Provide the [X, Y] coordinate of the cell's center where the given text is located.  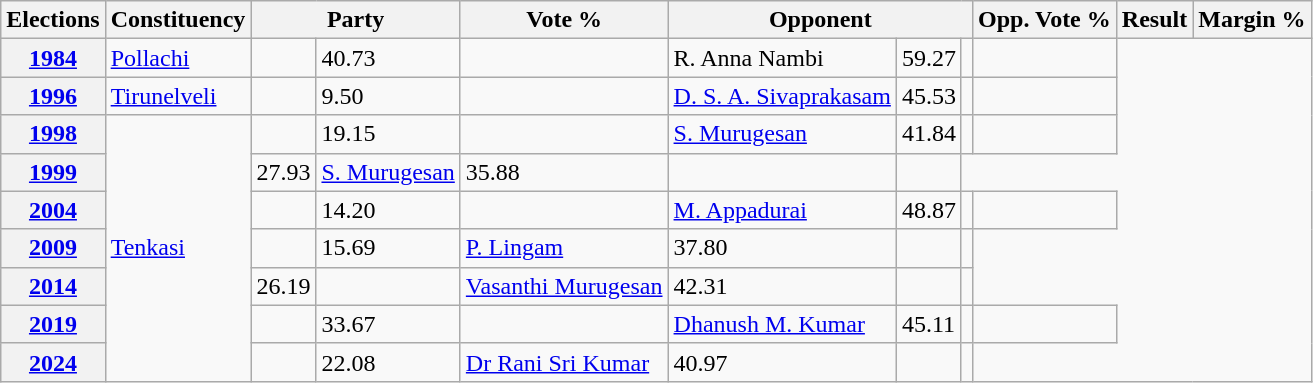
1998 [53, 134]
2024 [53, 362]
35.88 [564, 172]
41.84 [928, 134]
45.53 [928, 96]
Constituency [178, 20]
D. S. A. Sivaprakasam [782, 96]
Vasanthi Murugesan [564, 286]
R. Anna Nambi [782, 58]
Vote % [564, 20]
1996 [53, 96]
2004 [53, 210]
59.27 [928, 58]
Opp. Vote % [1045, 20]
Tirunelveli [178, 96]
Elections [53, 20]
Party [356, 20]
Tenkasi [178, 248]
26.19 [284, 286]
1999 [53, 172]
9.50 [388, 96]
2009 [53, 248]
2019 [53, 324]
37.80 [782, 248]
Margin % [1252, 20]
15.69 [388, 248]
2014 [53, 286]
Dr Rani Sri Kumar [564, 362]
27.93 [284, 172]
1984 [53, 58]
48.87 [928, 210]
40.97 [782, 362]
Opponent [820, 20]
45.11 [928, 324]
33.67 [388, 324]
P. Lingam [564, 248]
Dhanush M. Kumar [782, 324]
Result [1154, 20]
42.31 [782, 286]
14.20 [388, 210]
Pollachi [178, 58]
40.73 [388, 58]
22.08 [388, 362]
M. Appadurai [782, 210]
19.15 [388, 134]
